Search for the cell housing the specified text and yield its [x, y] center coordinate. 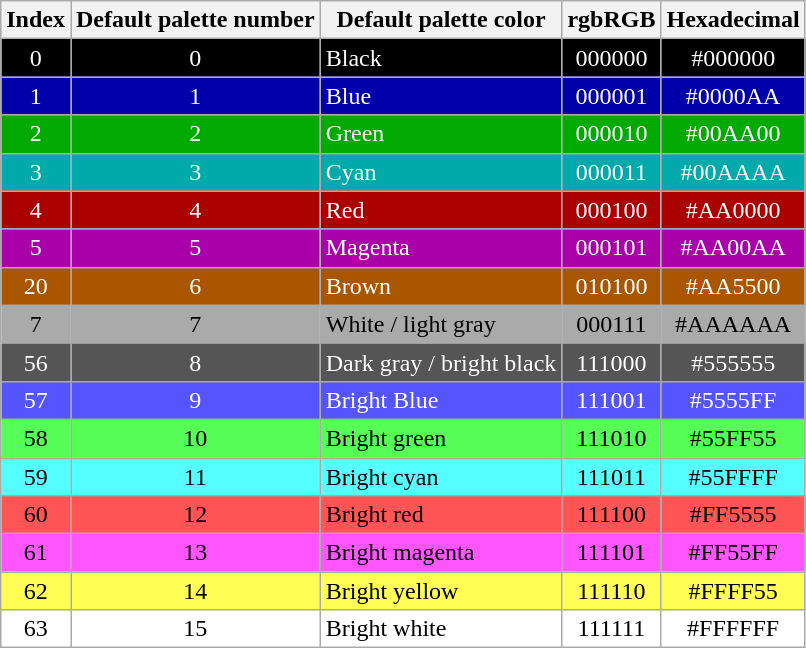
Cyan [441, 172]
13 [195, 553]
111110 [612, 591]
Red [441, 210]
000011 [612, 172]
000010 [612, 134]
rgbRGB [612, 20]
59 [36, 477]
Black [441, 58]
Green [441, 134]
14 [195, 591]
12 [195, 515]
Bright white [441, 629]
000101 [612, 248]
111011 [612, 477]
8 [195, 362]
#AA5500 [733, 286]
9 [195, 400]
111101 [612, 553]
#000000 [733, 58]
61 [36, 553]
010100 [612, 286]
56 [36, 362]
Bright magenta [441, 553]
60 [36, 515]
White / light gray [441, 324]
111001 [612, 400]
#55FF55 [733, 438]
#AA00AA [733, 248]
#AA0000 [733, 210]
111010 [612, 438]
Bright yellow [441, 591]
Default palette number [195, 20]
Bright red [441, 515]
20 [36, 286]
#FFFFFF [733, 629]
#00AA00 [733, 134]
62 [36, 591]
000111 [612, 324]
6 [195, 286]
111111 [612, 629]
111100 [612, 515]
#00AAAA [733, 172]
111000 [612, 362]
11 [195, 477]
58 [36, 438]
Hexadecimal [733, 20]
Brown [441, 286]
Magenta [441, 248]
Dark gray / bright black [441, 362]
Bright Blue [441, 400]
000001 [612, 96]
Bright cyan [441, 477]
10 [195, 438]
63 [36, 629]
Bright green [441, 438]
57 [36, 400]
#5555FF [733, 400]
#AAAAAA [733, 324]
Blue [441, 96]
#FF55FF [733, 553]
000100 [612, 210]
#FF5555 [733, 515]
#555555 [733, 362]
000000 [612, 58]
#FFFF55 [733, 591]
#0000AA [733, 96]
Default palette color [441, 20]
15 [195, 629]
#55FFFF [733, 477]
Index [36, 20]
